Capture the cell that displays the provided text and extract its [x, y] central coordinate. 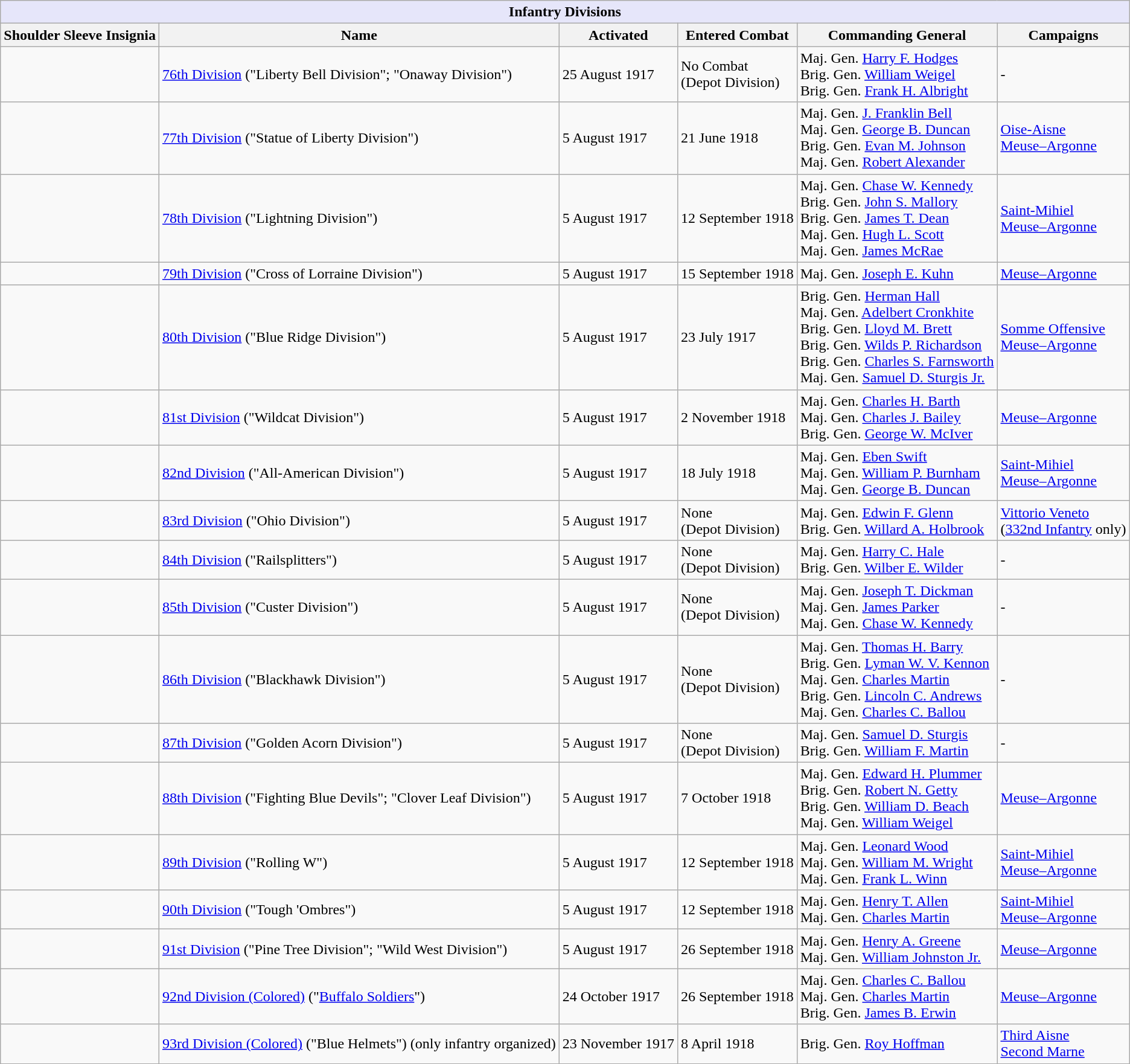
Maj. Gen. Chase W. KennedyBrig. Gen. John S. MalloryBrig. Gen. James T. DeanMaj. Gen. Hugh L. ScottMaj. Gen. James McRae [897, 218]
84th Division ("Railsplitters") [359, 559]
Maj. Gen. Joseph T. DickmanMaj. Gen. James ParkerMaj. Gen. Chase W. Kennedy [897, 607]
23 July 1917 [738, 337]
Maj. Gen. J. Franklin BellMaj. Gen. George B. DuncanBrig. Gen. Evan M. JohnsonMaj. Gen. Robert Alexander [897, 138]
8 April 1918 [738, 1043]
Maj. Gen. Charles H. BarthMaj. Gen. Charles J. BaileyBrig. Gen. George W. McIver [897, 417]
15 September 1918 [738, 274]
Maj. Gen. Leonard WoodMaj. Gen. William M. WrightMaj. Gen. Frank L. Winn [897, 862]
80th Division ("Blue Ridge Division") [359, 337]
93rd Division (Colored) ("Blue Helmets") (only infantry organized) [359, 1043]
88th Division ("Fighting Blue Devils"; "Clover Leaf Division") [359, 798]
Entered Combat [738, 35]
Maj. Gen. Harry F. HodgesBrig. Gen. William WeigelBrig. Gen. Frank H. Albright [897, 74]
79th Division ("Cross of Lorraine Division") [359, 274]
78th Division ("Lightning Division") [359, 218]
Maj. Gen. Thomas H. BarryBrig. Gen. Lyman W. V. KennonMaj. Gen. Charles MartinBrig. Gen. Lincoln C. AndrewsMaj. Gen. Charles C. Ballou [897, 679]
25 August 1917 [618, 74]
Maj. Gen. Edwin F. GlennBrig. Gen. Willard A. Holbrook [897, 521]
76th Division ("Liberty Bell Division"; "Onaway Division") [359, 74]
18 July 1918 [738, 473]
Maj. Gen. Henry A. GreeneMaj. Gen. William Johnston Jr. [897, 949]
85th Division ("Custer Division") [359, 607]
90th Division ("Tough 'Ombres") [359, 909]
82nd Division ("All-American Division") [359, 473]
Maj. Gen. Henry T. AllenMaj. Gen. Charles Martin [897, 909]
23 November 1917 [618, 1043]
Infantry Divisions [565, 12]
Brig. Gen. Roy Hoffman [897, 1043]
Commanding General [897, 35]
No Combat(Depot Division) [738, 74]
86th Division ("Blackhawk Division") [359, 679]
Maj. Gen. Charles C. BallouMaj. Gen. Charles MartinBrig. Gen. James B. Erwin [897, 996]
87th Division ("Golden Acorn Division") [359, 743]
Maj. Gen. Harry C. HaleBrig. Gen. Wilber E. Wilder [897, 559]
24 October 1917 [618, 996]
Shoulder Sleeve Insignia [80, 35]
Campaigns [1064, 35]
2 November 1918 [738, 417]
81st Division ("Wildcat Division") [359, 417]
83rd Division ("Ohio Division") [359, 521]
Oise-AisneMeuse–Argonne [1064, 138]
Name [359, 35]
Maj. Gen. Edward H. PlummerBrig. Gen. Robert N. GettyBrig. Gen. William D. BeachMaj. Gen. William Weigel [897, 798]
7 October 1918 [738, 798]
Third AisneSecond Marne [1064, 1043]
92nd Division (Colored) ("Buffalo Soldiers") [359, 996]
77th Division ("Statue of Liberty Division") [359, 138]
Activated [618, 35]
Maj. Gen. Samuel D. SturgisBrig. Gen. William F. Martin [897, 743]
21 June 1918 [738, 138]
Maj. Gen. Joseph E. Kuhn [897, 274]
Vittorio Veneto(332nd Infantry only) [1064, 521]
Maj. Gen. Eben SwiftMaj. Gen. William P. BurnhamMaj. Gen. George B. Duncan [897, 473]
Somme OffensiveMeuse–Argonne [1064, 337]
89th Division ("Rolling W") [359, 862]
91st Division ("Pine Tree Division"; "Wild West Division") [359, 949]
